Output the [X, Y] coordinate of the center of the cell containing the given text.  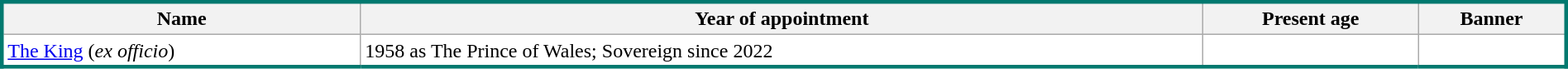
1958 as The Prince of Wales; Sovereign since 2022 [782, 51]
Name [181, 18]
Present age [1311, 18]
Banner [1492, 18]
The King (ex officio) [181, 51]
Year of appointment [782, 18]
